Identify which cell holds the provided text, then report its (X, Y) central coordinate. 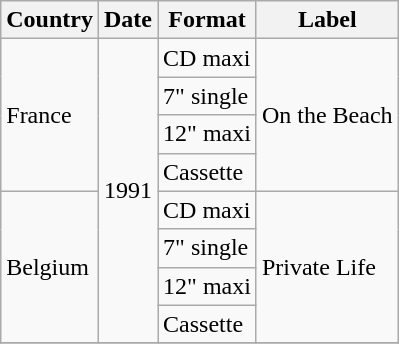
On the Beach (327, 115)
France (50, 115)
1991 (128, 191)
Date (128, 20)
Belgium (50, 267)
Private Life (327, 267)
Label (327, 20)
Format (208, 20)
Country (50, 20)
